Return [x, y] of the center of cell containing provided text 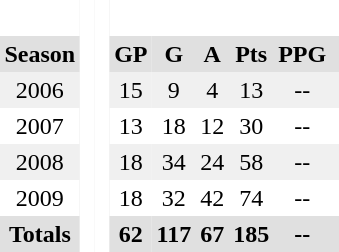
30 [252, 126]
34 [174, 162]
2007 [40, 126]
GP [131, 54]
42 [212, 198]
Season [40, 54]
67 [212, 234]
2008 [40, 162]
62 [131, 234]
PPG [302, 54]
74 [252, 198]
Pts [252, 54]
G [174, 54]
24 [212, 162]
58 [252, 162]
2009 [40, 198]
2006 [40, 90]
4 [212, 90]
15 [131, 90]
32 [174, 198]
185 [252, 234]
117 [174, 234]
12 [212, 126]
Totals [40, 234]
A [212, 54]
9 [174, 90]
